Detect which cell encompasses the target text, then output its [x, y] center coordinate. 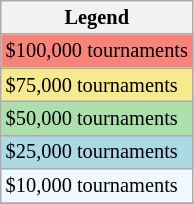
$50,000 tournaments [97, 118]
$10,000 tournaments [97, 186]
$75,000 tournaments [97, 85]
$100,000 tournaments [97, 51]
$25,000 tournaments [97, 152]
Legend [97, 17]
